Search for the cell housing the specified text and yield its (X, Y) center coordinate. 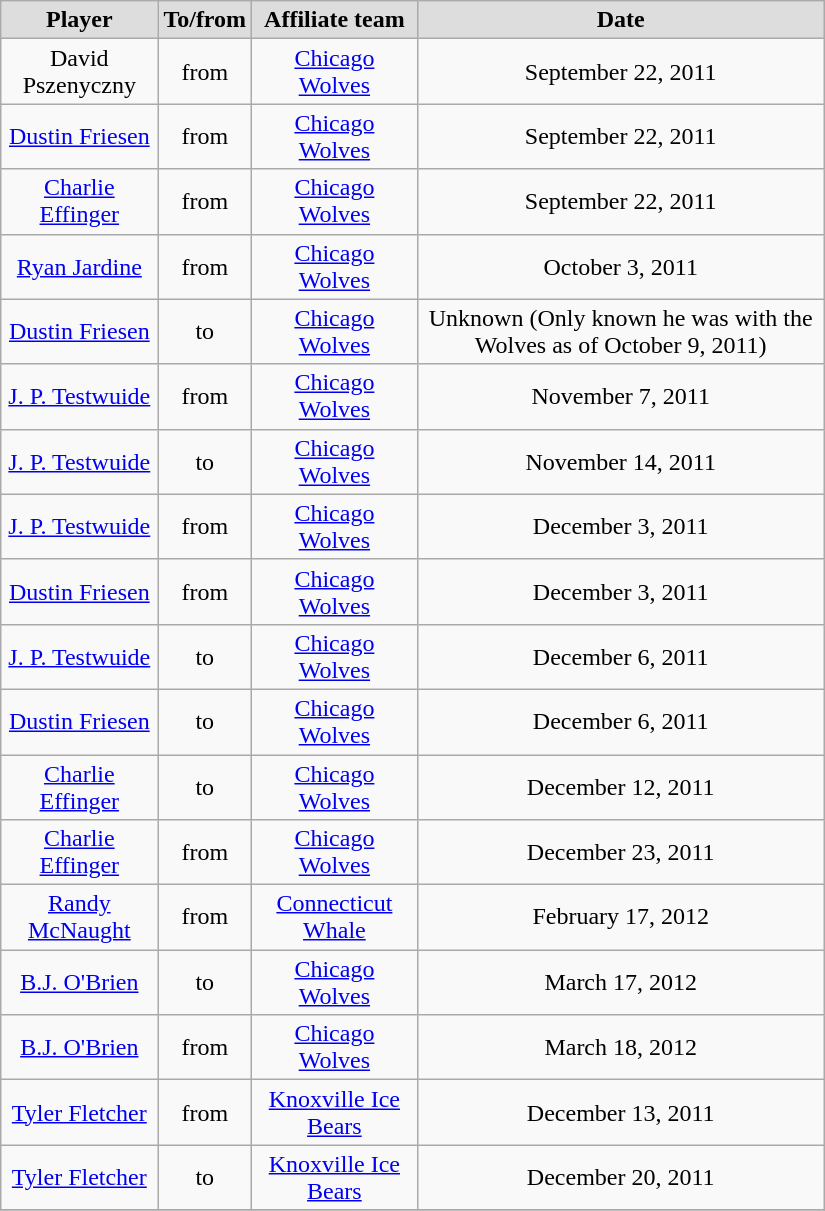
February 17, 2012 (620, 918)
To/from (205, 20)
November 14, 2011 (620, 462)
December 20, 2011 (620, 1178)
Affiliate team (335, 20)
Ryan Jardine (80, 266)
Unknown (Only known he was with the Wolves as of October 9, 2011) (620, 332)
Randy McNaught (80, 918)
December 12, 2011 (620, 786)
David Pszenyczny (80, 72)
October 3, 2011 (620, 266)
November 7, 2011 (620, 396)
Player (80, 20)
March 17, 2012 (620, 982)
December 13, 2011 (620, 1112)
Date (620, 20)
March 18, 2012 (620, 1048)
December 23, 2011 (620, 852)
Connecticut Whale (335, 918)
